Determine the (x, y) coordinate at the center of the cell enclosing the given text.  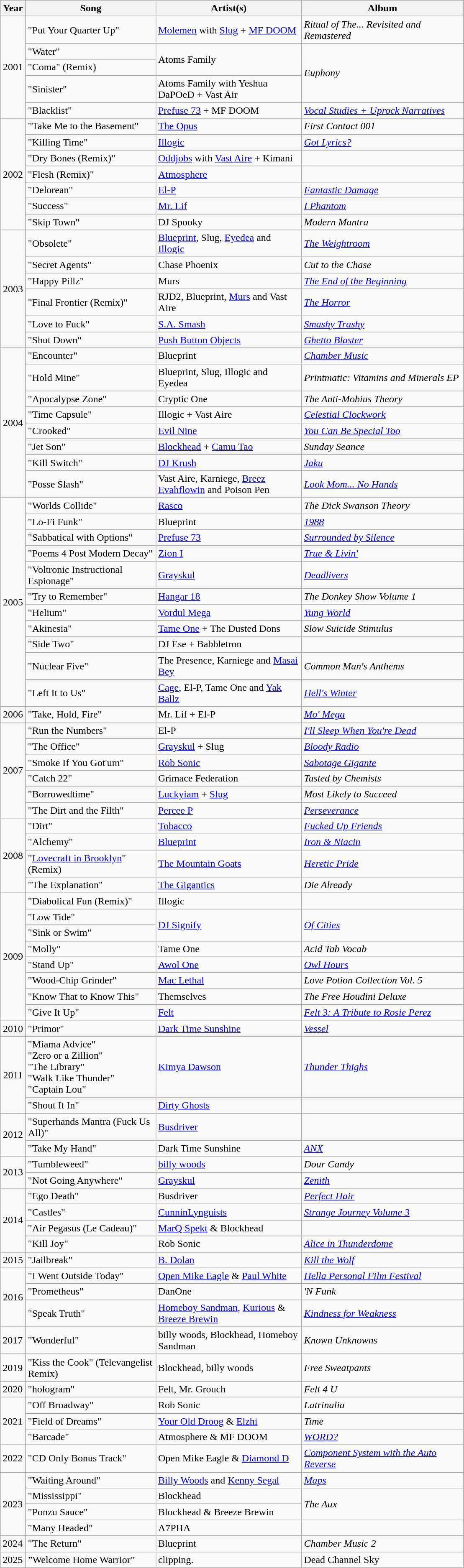
Hella Personal Film Festival (382, 1276)
"Happy Pillz" (90, 281)
The Presence, Karniege and Masai Bey (228, 666)
”Welcome Home Warrior” (90, 1560)
"Final Frontier (Remix)" (90, 303)
2024 (13, 1544)
Thunder Thighs (382, 1067)
DJ Spooky (228, 222)
2020 (13, 1389)
Cage, El-P, Tame One and Yak Ballz (228, 693)
"Waiting Around" (90, 1480)
"Killing Time" (90, 142)
2021 (13, 1421)
Mo' Mega (382, 715)
"Dirt" (90, 826)
"Try to Remember" (90, 597)
Vast Aire, Karniege, Breez Evahflowin and Poison Pen (228, 484)
Yung World (382, 613)
Perfect Hair (382, 1196)
Push Button Objects (228, 340)
"Side Two" (90, 644)
True & Livin' (382, 554)
Sabotage Gigante (382, 762)
2010 (13, 1028)
Got Lyrics? (382, 142)
"The Return" (90, 1544)
Blockhead (228, 1496)
"Shut Down" (90, 340)
"Akinesia" (90, 628)
"The Office" (90, 746)
Blockhead, billy woods (228, 1367)
"Stand Up" (90, 965)
S.A. Smash (228, 324)
DJ Krush (228, 462)
Rasco (228, 506)
2005 (13, 602)
"Give It Up" (90, 1012)
WORD? (382, 1437)
"Castles" (90, 1212)
Homeboy Sandman, Kurious & Breeze Brewin (228, 1313)
Mac Lethal (228, 981)
"Sink or Swim" (90, 933)
"I Went Outside Today" (90, 1276)
Atoms Family (228, 59)
2011 (13, 1075)
Perseverance (382, 810)
"Borrowedtime" (90, 794)
"Primor" (90, 1028)
"Lo-Fi Funk" (90, 521)
Hangar 18 (228, 597)
Hell's Winter (382, 693)
"hologram" (90, 1389)
"Kill Joy" (90, 1244)
MarQ Spekt & Blockhead (228, 1228)
"Flesh (Remix)" (90, 174)
2007 (13, 770)
The Donkey Show Volume 1 (382, 597)
2016 (13, 1297)
The Anti-Mobius Theory (382, 399)
clipping. (228, 1560)
"Helium" (90, 613)
"Put Your Quarter Up" (90, 30)
"Low Tide" (90, 917)
"Apocalypse Zone" (90, 399)
The Mountain Goats (228, 864)
"Encounter" (90, 356)
Cryptic One (228, 399)
Tame One (228, 949)
2025 (13, 1560)
DJ Signify (228, 925)
Sunday Seance (382, 447)
Surrounded by Silence (382, 538)
"Jailbreak" (90, 1260)
Evil Nine (228, 431)
2012 (13, 1135)
2013 (13, 1172)
Open Mike Eagle & Diamond D (228, 1458)
Atmosphere & MF DOOM (228, 1437)
Chamber Music 2 (382, 1544)
billy woods (228, 1165)
"Not Going Anywhere" (90, 1180)
Dead Channel Sky (382, 1560)
The Opus (228, 126)
"Field of Dreams" (90, 1421)
The Gigantics (228, 885)
Love Potion Collection Vol. 5 (382, 981)
Grimace Federation (228, 778)
Modern Mantra (382, 222)
Ritual of The... Revisited and Remastered (382, 30)
"Posse Slash" (90, 484)
2003 (13, 289)
"Dry Bones (Remix)" (90, 158)
Tobacco (228, 826)
Acid Tab Vocab (382, 949)
The Horror (382, 303)
2023 (13, 1504)
Vordul Mega (228, 613)
The Weightroom (382, 243)
2019 (13, 1367)
2002 (13, 174)
Fantastic Damage (382, 190)
I Phantom (382, 206)
Iron & Niacin (382, 842)
The Dick Swanson Theory (382, 506)
Ghetto Blaster (382, 340)
"Know That to Know This" (90, 996)
Song (90, 8)
"Off Broadway" (90, 1405)
"Shout It In" (90, 1105)
B. Dolan (228, 1260)
Percee P (228, 810)
"Nuclear Five" (90, 666)
Artist(s) (228, 8)
Chamber Music (382, 356)
The Free Houdini Deluxe (382, 996)
"Many Headed" (90, 1528)
"Wood-Chip Grinder" (90, 981)
billy woods, Blockhead, Homeboy Sandman (228, 1341)
'N Funk (382, 1292)
Blueprint, Slug, Illogic and Eyedea (228, 377)
Zenith (382, 1180)
Jaku (382, 462)
Themselves (228, 996)
The End of the Beginning (382, 281)
Zion I (228, 554)
DanOne (228, 1292)
"Water" (90, 51)
Strange Journey Volume 3 (382, 1212)
RJD2, Blueprint, Murs and Vast Aire (228, 303)
Atmosphere (228, 174)
You Can Be Special Too (382, 431)
"Take Me to the Basement" (90, 126)
Celestial Clockwork (382, 415)
"Blacklist" (90, 110)
"Barcade" (90, 1437)
"Time Capsule" (90, 415)
"Lovecraft in Brooklyn" (Remix) (90, 864)
"Air Pegasus (Le Cadeau)" (90, 1228)
Illogic + Vast Aire (228, 415)
"Tumbleweed" (90, 1165)
ANX (382, 1149)
Blockhead & Breeze Brewin (228, 1512)
"Run the Numbers" (90, 730)
"Delorean" (90, 190)
Owl Hours (382, 965)
Blockhead + Camu Tao (228, 447)
"The Explanation" (90, 885)
Tasted by Chemists (382, 778)
"Skip Town" (90, 222)
Known Unknowns (382, 1341)
Felt 3: A Tribute to Rosie Perez (382, 1012)
"Smoke If You Got'um" (90, 762)
Die Already (382, 885)
2009 (13, 957)
"Love to Fuck" (90, 324)
"Take My Hand" (90, 1149)
Prefuse 73 (228, 538)
"Miama Advice""Zero or a Zillion""The Library""Walk Like Thunder""Captain Lou" (90, 1067)
Felt (228, 1012)
"Ponzu Sauce" (90, 1512)
"Secret Agents" (90, 265)
"Kill Switch" (90, 462)
Fucked Up Friends (382, 826)
Year (13, 8)
"Kiss the Cook" (Televangelist Remix) (90, 1367)
Most Likely to Succeed (382, 794)
"Alchemy" (90, 842)
Dour Candy (382, 1165)
"CD Only Bonus Track" (90, 1458)
First Contact 001 (382, 126)
Luckyiam + Slug (228, 794)
Dirty Ghosts (228, 1105)
Cut to the Chase (382, 265)
Kimya Dawson (228, 1067)
Prefuse 73 + MF DOOM (228, 110)
"Sabbatical with Options" (90, 538)
Murs (228, 281)
"Jet Son" (90, 447)
2017 (13, 1341)
Billy Woods and Kenny Segal (228, 1480)
Time (382, 1421)
"Sinister" (90, 89)
Atoms Family with Yeshua DaPOeD + Vast Air (228, 89)
I'll Sleep When You're Dead (382, 730)
A7PHA (228, 1528)
CunninLynguists (228, 1212)
"Poems 4 Post Modern Decay" (90, 554)
Chase Phoenix (228, 265)
2001 (13, 67)
Of Cities (382, 925)
"The Dirt and the Filth" (90, 810)
"Hold Mine" (90, 377)
"Diabolical Fun (Remix)" (90, 901)
Grayskul + Slug (228, 746)
Bloody Radio (382, 746)
1988 (382, 521)
"Obsolete" (90, 243)
"Superhands Mantra (Fuck Us All)" (90, 1126)
2006 (13, 715)
Awol One (228, 965)
Alice in Thunderdome (382, 1244)
"Wonderful" (90, 1341)
"Crooked" (90, 431)
"Prometheus" (90, 1292)
"Left It to Us" (90, 693)
Component System with the Auto Reverse (382, 1458)
"Mississippi" (90, 1496)
"Speak Truth" (90, 1313)
"Worlds Collide" (90, 506)
Smashy Trashy (382, 324)
"Coma" (Remix) (90, 67)
"Voltronic Instructional Espionage" (90, 575)
Deadlivers (382, 575)
2014 (13, 1220)
Open Mike Eagle & Paul White (228, 1276)
2015 (13, 1260)
Album (382, 8)
Kindness for Weakness (382, 1313)
Slow Suicide Stimulus (382, 628)
2004 (13, 423)
DJ Ese + Babbletron (228, 644)
Mr. Lif (228, 206)
Mr. Lif + El-P (228, 715)
Maps (382, 1480)
Latrinalia (382, 1405)
Free Sweatpants (382, 1367)
2022 (13, 1458)
"Catch 22" (90, 778)
Printmatic: Vitamins and Minerals EP (382, 377)
Felt, Mr. Grouch (228, 1389)
"Take, Hold, Fire" (90, 715)
Vocal Studies + Uprock Narratives (382, 110)
Common Man's Anthems (382, 666)
"Molly" (90, 949)
Vessel (382, 1028)
2008 (13, 856)
Blueprint, Slug, Eyedea and Illogic (228, 243)
Look Mom... No Hands (382, 484)
The Aux (382, 1504)
Heretic Pride (382, 864)
"Ego Death" (90, 1196)
Tame One + The Dusted Dons (228, 628)
Oddjobs with Vast Aire + Kimani (228, 158)
Felt 4 U (382, 1389)
Your Old Droog & Elzhi (228, 1421)
Euphony (382, 73)
Kill the Wolf (382, 1260)
"Success" (90, 206)
Molemen with Slug + MF DOOM (228, 30)
